Search for the cell housing the specified text and yield its (x, y) center coordinate. 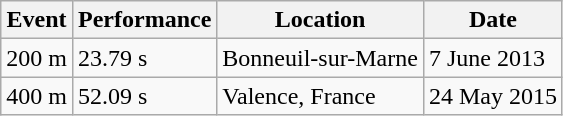
Date (492, 20)
Performance (144, 20)
200 m (37, 58)
Event (37, 20)
400 m (37, 96)
Valence, France (320, 96)
Location (320, 20)
52.09 s (144, 96)
Bonneuil-sur-Marne (320, 58)
23.79 s (144, 58)
24 May 2015 (492, 96)
7 June 2013 (492, 58)
